Extract the [x, y] coordinate from the center of the cell holding the provided text.  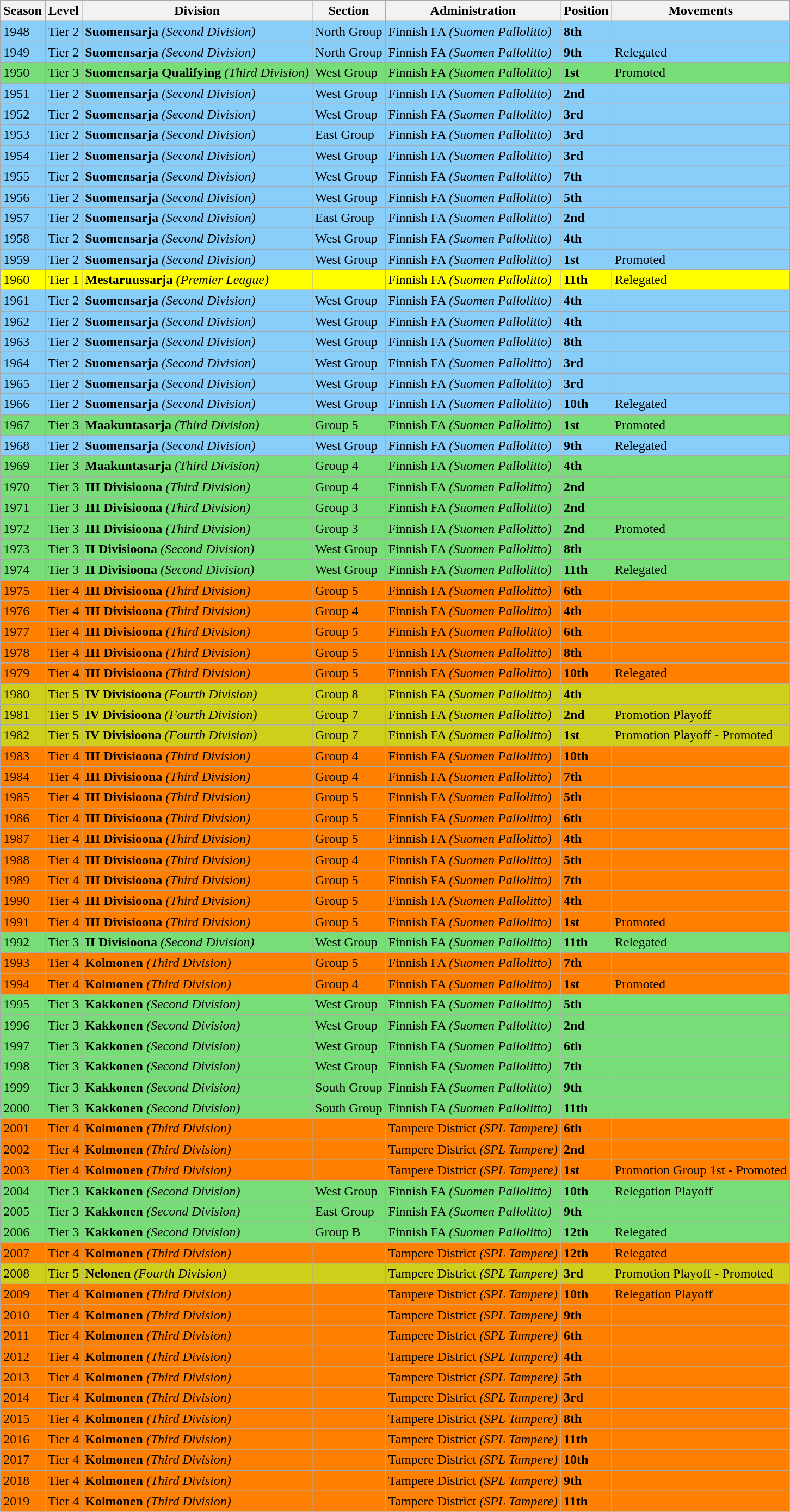
1948 [23, 32]
1974 [23, 569]
2019 [23, 1501]
Section [349, 11]
Movements [701, 11]
1983 [23, 756]
2010 [23, 1315]
1994 [23, 984]
Suomensarja Qualifying (Third Division) [197, 73]
1949 [23, 52]
Promotion Playoff [701, 715]
1971 [23, 507]
1979 [23, 673]
1969 [23, 466]
1988 [23, 859]
1956 [23, 197]
1980 [23, 694]
1959 [23, 259]
2017 [23, 1460]
2013 [23, 1377]
Position [586, 11]
1963 [23, 342]
2003 [23, 1170]
1967 [23, 425]
1958 [23, 238]
1995 [23, 1005]
2014 [23, 1398]
1972 [23, 528]
2006 [23, 1232]
1987 [23, 839]
2016 [23, 1439]
Season [23, 11]
1996 [23, 1025]
2004 [23, 1191]
1989 [23, 880]
Promotion Group 1st - Promoted [701, 1170]
2018 [23, 1480]
Mestaruussarja (Premier League) [197, 280]
1964 [23, 363]
2007 [23, 1253]
Administration [473, 11]
1951 [23, 94]
2008 [23, 1274]
1992 [23, 943]
1998 [23, 1067]
1961 [23, 301]
Tier 1 [63, 280]
1984 [23, 777]
1954 [23, 156]
Level [63, 11]
1999 [23, 1087]
1977 [23, 632]
Division [197, 11]
1990 [23, 901]
1975 [23, 590]
Group B [349, 1232]
1973 [23, 549]
1955 [23, 176]
1985 [23, 797]
1950 [23, 73]
1986 [23, 818]
2012 [23, 1356]
1957 [23, 218]
1952 [23, 114]
2005 [23, 1211]
2000 [23, 1108]
2001 [23, 1129]
1968 [23, 445]
1960 [23, 280]
2002 [23, 1149]
2009 [23, 1294]
Group 8 [349, 694]
1997 [23, 1046]
1962 [23, 321]
1991 [23, 922]
1976 [23, 611]
Nelonen (Fourth Division) [197, 1274]
1966 [23, 404]
1970 [23, 487]
2011 [23, 1336]
1953 [23, 135]
1978 [23, 653]
1982 [23, 735]
1993 [23, 963]
2015 [23, 1418]
1981 [23, 715]
1965 [23, 383]
